Detect which cell encompasses the target text, then output its (x, y) center coordinate. 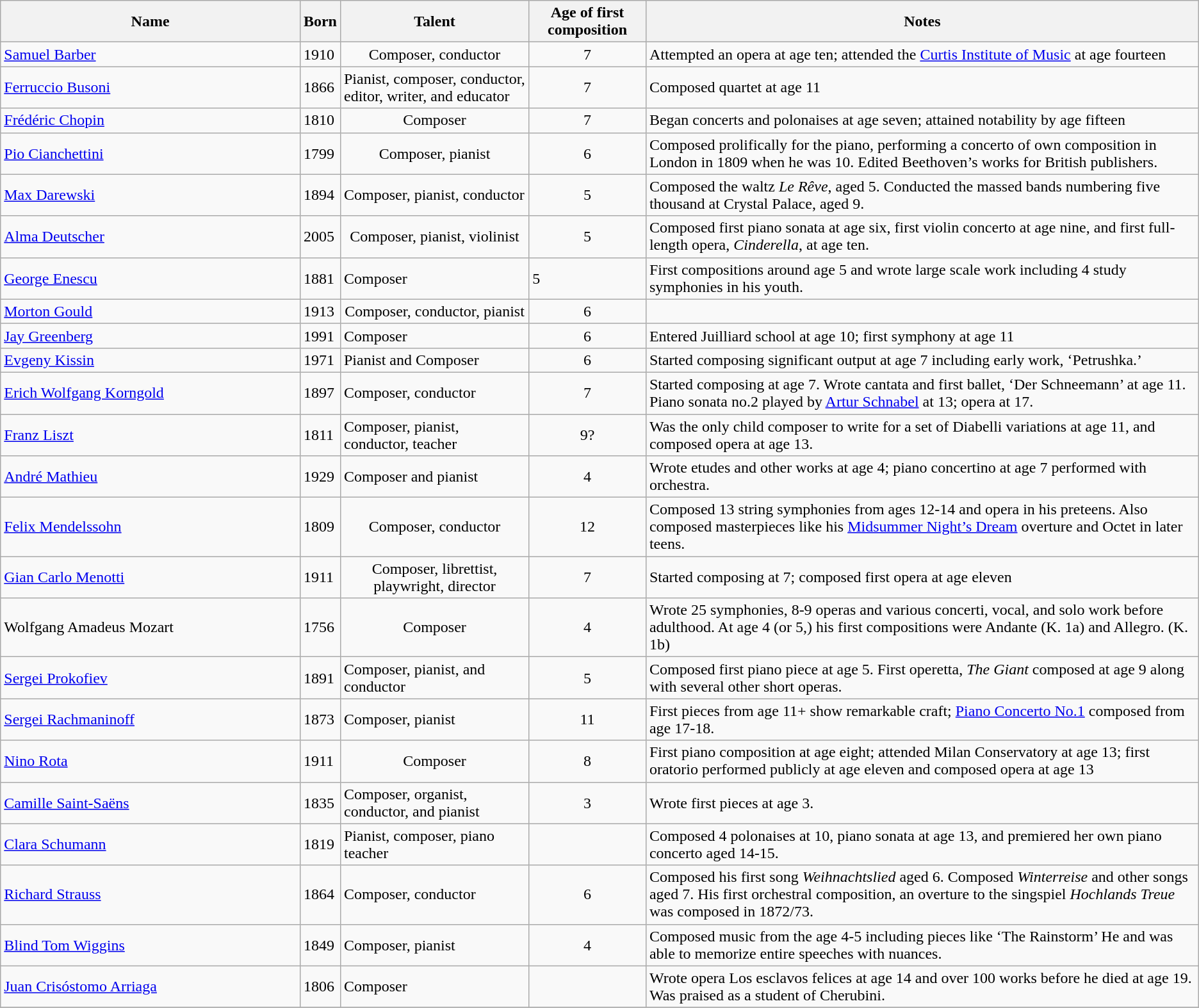
Wolfgang Amadeus Mozart (151, 628)
1873 (320, 720)
Started composing at 7; composed first opera at age eleven (922, 578)
Pianist, composer, piano teacher (434, 844)
3 (588, 803)
Name (151, 22)
Franz Liszt (151, 434)
1894 (320, 195)
1806 (320, 986)
Sergei Rachmaninoff (151, 720)
Pianist, composer, conductor, editor, writer, and educator (434, 87)
Blind Tom Wiggins (151, 945)
1866 (320, 87)
9? (588, 434)
1864 (320, 895)
Composed 4 polonaises at 10, piano sonata at age 13, and premiered her own piano concerto aged 14-15. (922, 844)
Nino Rota (151, 761)
1809 (320, 527)
Notes (922, 22)
Gian Carlo Menotti (151, 578)
1991 (320, 336)
1891 (320, 678)
First compositions around age 5 and wrote large scale work including 4 study symphonies in his youth. (922, 278)
Was the only child composer to write for a set of Diabelli variations at age 11, and composed opera at age 13. (922, 434)
Started composing significant output at age 7 including early work, ‘Petrushka.’ (922, 360)
Frédéric Chopin (151, 120)
Felix Mendelssohn (151, 527)
Composer, organist, conductor, and pianist (434, 803)
12 (588, 527)
Clara Schumann (151, 844)
Composer, pianist, conductor (434, 195)
1849 (320, 945)
Erich Wolfgang Korngold (151, 393)
Composer, pianist, and conductor (434, 678)
Wrote etudes and other works at age 4; piano concertino at age 7 performed with orchestra. (922, 476)
Samuel Barber (151, 54)
1897 (320, 393)
Talent (434, 22)
Alma Deutscher (151, 237)
1819 (320, 844)
First pieces from age 11+ show remarkable craft; Piano Concerto No.1 composed from age 17-18. (922, 720)
Sergei Prokofiev (151, 678)
Composer and pianist (434, 476)
Composed quartet at age 11 (922, 87)
8 (588, 761)
1810 (320, 120)
1799 (320, 154)
Ferruccio Busoni (151, 87)
2005 (320, 237)
Age of first composition (588, 22)
1971 (320, 360)
Richard Strauss (151, 895)
1756 (320, 628)
Juan Crisóstomo Arriaga (151, 986)
Began concerts and polonaises at age seven; attained notability by age fifteen (922, 120)
Morton Gould (151, 311)
Composed first piano sonata at age six, first violin concerto at age nine, and first full-length opera, Cinderella, at age ten. (922, 237)
Pio Cianchettini (151, 154)
Composed music from the age 4-5 including pieces like ‘The Rainstorm’ He and was able to memorize entire speeches with nuances. (922, 945)
1811 (320, 434)
Max Darewski (151, 195)
George Enescu (151, 278)
Composer, pianist, conductor, teacher (434, 434)
1910 (320, 54)
1835 (320, 803)
11 (588, 720)
Born (320, 22)
1913 (320, 311)
Pianist and Composer (434, 360)
Wrote first pieces at age 3. (922, 803)
Composed first piano piece at age 5. First operetta, The Giant composed at age 9 along with several other short operas. (922, 678)
Entered Juilliard school at age 10; first symphony at age 11 (922, 336)
Composer, librettist, playwright, director (434, 578)
Composer, pianist, violinist (434, 237)
André Mathieu (151, 476)
Jay Greenberg (151, 336)
1929 (320, 476)
Composer, conductor, pianist (434, 311)
1881 (320, 278)
Attempted an opera at age ten; attended the Curtis Institute of Music at age fourteen (922, 54)
Evgeny Kissin (151, 360)
Composed the waltz Le Rêve, aged 5. Conducted the massed bands numbering five thousand at Crystal Palace, aged 9. (922, 195)
Camille Saint-Saëns (151, 803)
Wrote opera Los esclavos felices at age 14 and over 100 works before he died at age 19. Was praised as a student of Cherubini. (922, 986)
